Capture the cell that displays the provided text and extract its [x, y] central coordinate. 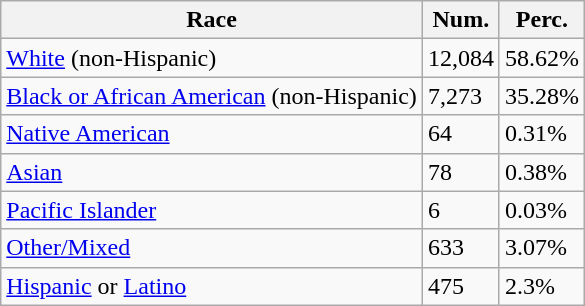
35.28% [542, 96]
White (non-Hispanic) [212, 58]
Num. [460, 20]
6 [460, 210]
0.31% [542, 134]
12,084 [460, 58]
58.62% [542, 58]
475 [460, 286]
Other/Mixed [212, 248]
78 [460, 172]
Asian [212, 172]
64 [460, 134]
7,273 [460, 96]
Perc. [542, 20]
Pacific Islander [212, 210]
2.3% [542, 286]
633 [460, 248]
Hispanic or Latino [212, 286]
Race [212, 20]
Black or African American (non-Hispanic) [212, 96]
0.03% [542, 210]
3.07% [542, 248]
0.38% [542, 172]
Native American [212, 134]
